Identify which cell holds the provided text, then report its (x, y) central coordinate. 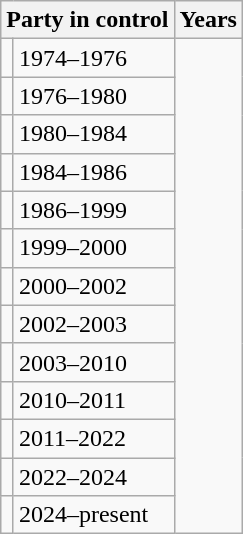
2022–2024 (94, 477)
2003–2010 (94, 362)
2002–2003 (94, 324)
1974–1976 (94, 58)
2024–present (94, 515)
1999–2000 (94, 248)
1976–1980 (94, 96)
2010–2011 (94, 400)
2011–2022 (94, 438)
2000–2002 (94, 286)
Party in control (88, 20)
1980–1984 (94, 134)
Years (208, 20)
1984–1986 (94, 172)
1986–1999 (94, 210)
